For the text-containing cell, return its midpoint in (X, Y) coordinate format. 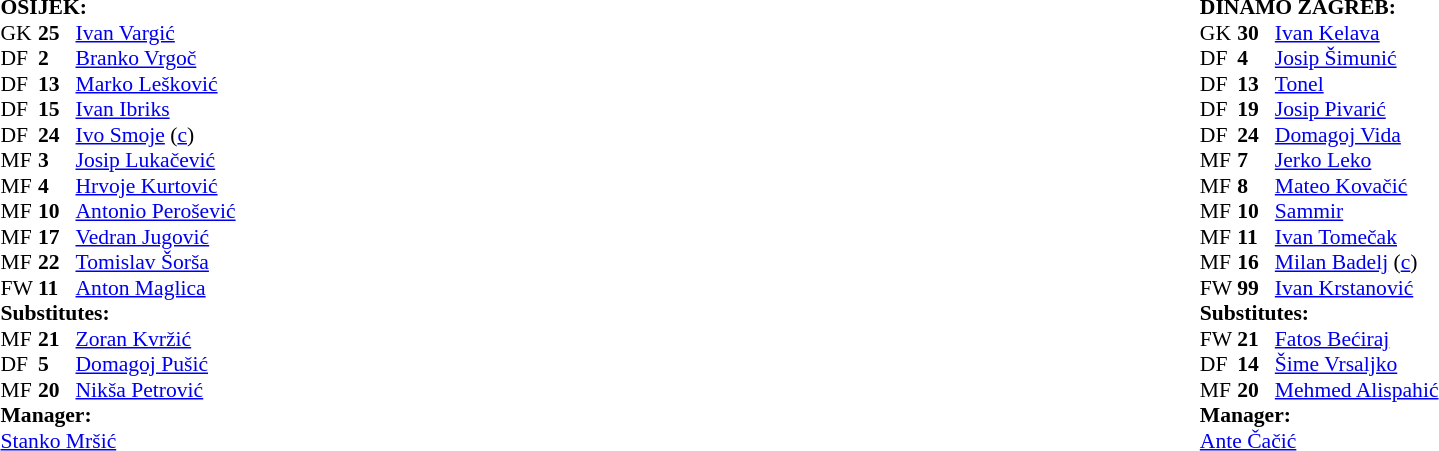
Josip Lukačević (177, 161)
25 (57, 33)
Marko Lešković (177, 84)
16 (1256, 263)
Anton Maglica (177, 288)
3 (57, 161)
19 (1256, 109)
Ivo Smoje (c) (177, 135)
2 (57, 59)
99 (1256, 288)
Tomislav Šorša (177, 263)
Manager: (139, 415)
15 (57, 109)
7 (1256, 161)
22 (57, 263)
Hrvoje Kurtović (177, 186)
8 (1256, 186)
Substitutes: (139, 313)
17 (57, 237)
Ivan Ibriks (177, 109)
Antonio Perošević (177, 211)
Vedran Jugović (177, 237)
Zoran Kvržić (177, 339)
Domagoj Pušić (177, 365)
Nikša Petrović (177, 390)
5 (57, 365)
Ivan Vargić (177, 33)
14 (1256, 365)
Branko Vrgoč (177, 59)
30 (1256, 33)
